From the cell containing the given text, extract its center point as (x, y) coordinate. 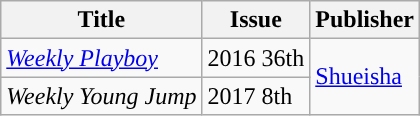
Title (102, 20)
Publisher (365, 20)
2016 36th (256, 58)
Issue (256, 20)
Weekly Playboy (102, 58)
Weekly Young Jump (102, 96)
2017 8th (256, 96)
Shueisha (365, 77)
